Locate the cell with the specified text and output its [X, Y] center coordinate. 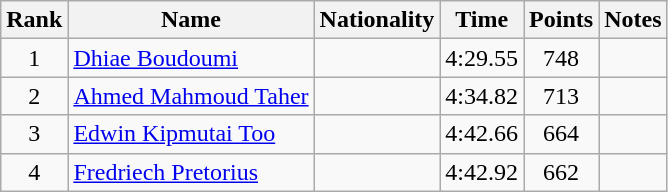
3 [34, 134]
713 [562, 96]
Notes [633, 20]
664 [562, 134]
Edwin Kipmutai Too [191, 134]
4:42.66 [482, 134]
Time [482, 20]
2 [34, 96]
4:42.92 [482, 172]
Fredriech Pretorius [191, 172]
748 [562, 58]
Points [562, 20]
Nationality [377, 20]
Dhiae Boudoumi [191, 58]
4:29.55 [482, 58]
Ahmed Mahmoud Taher [191, 96]
662 [562, 172]
4 [34, 172]
4:34.82 [482, 96]
1 [34, 58]
Rank [34, 20]
Name [191, 20]
